Search for the cell housing the specified text and yield its [X, Y] center coordinate. 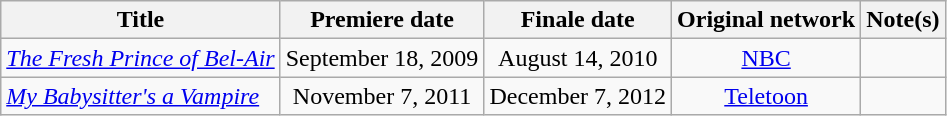
November 7, 2011 [382, 96]
My Babysitter's a Vampire [140, 96]
December 7, 2012 [578, 96]
Title [140, 20]
August 14, 2010 [578, 58]
Note(s) [903, 20]
Finale date [578, 20]
September 18, 2009 [382, 58]
Original network [766, 20]
Premiere date [382, 20]
Teletoon [766, 96]
The Fresh Prince of Bel-Air [140, 58]
NBC [766, 58]
